Pinpoint the cell where the given text exists, returning its (x, y) midpoint coordinate. 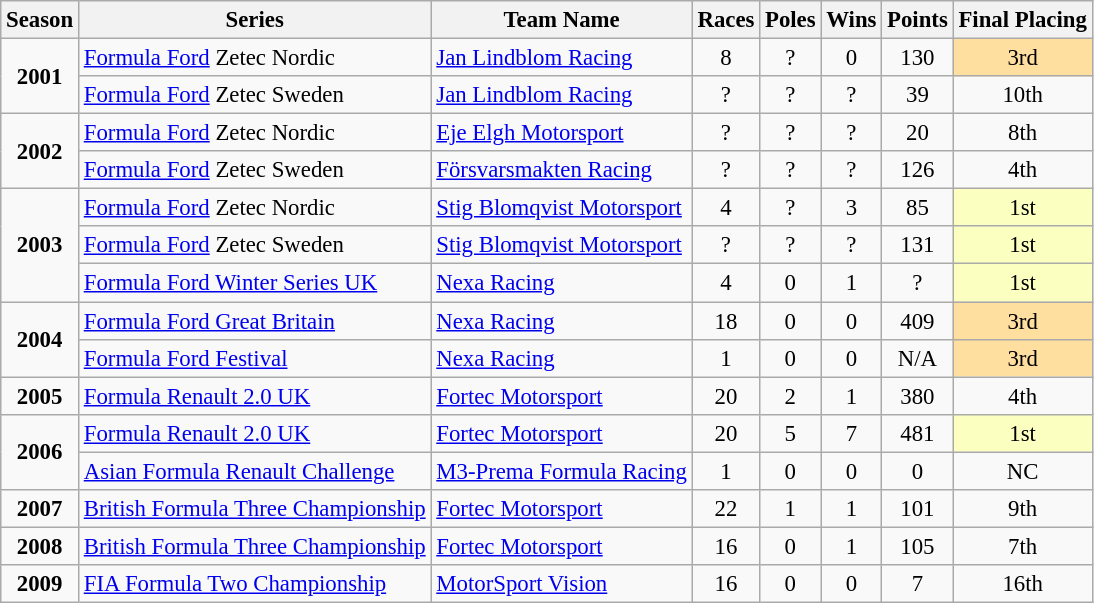
481 (918, 433)
2002 (40, 152)
7th (1022, 546)
16th (1022, 584)
2003 (40, 246)
2005 (40, 396)
NC (1022, 471)
85 (918, 208)
Eje Elgh Motorsport (562, 133)
Final Placing (1022, 20)
Races (726, 20)
131 (918, 245)
18 (726, 321)
Team Name (562, 20)
MotorSport Vision (562, 584)
126 (918, 170)
2004 (40, 340)
409 (918, 321)
39 (918, 95)
2006 (40, 452)
380 (918, 396)
3 (852, 208)
101 (918, 509)
Formula Ford Festival (254, 358)
105 (918, 546)
Wins (852, 20)
5 (790, 433)
2 (790, 396)
FIA Formula Two Championship (254, 584)
Season (40, 20)
Formula Ford Winter Series UK (254, 283)
2008 (40, 546)
Formula Ford Great Britain (254, 321)
2007 (40, 509)
130 (918, 58)
Asian Formula Renault Challenge (254, 471)
8 (726, 58)
2001 (40, 76)
Poles (790, 20)
N/A (918, 358)
22 (726, 509)
Series (254, 20)
Points (918, 20)
Försvarsmakten Racing (562, 170)
2009 (40, 584)
9th (1022, 509)
8th (1022, 133)
10th (1022, 95)
M3-Prema Formula Racing (562, 471)
